Capture the cell that displays the provided text and extract its (x, y) central coordinate. 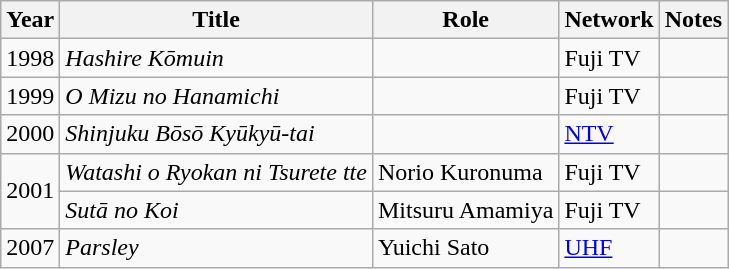
Year (30, 20)
Network (609, 20)
1999 (30, 96)
Mitsuru Amamiya (465, 210)
Yuichi Sato (465, 248)
UHF (609, 248)
Parsley (216, 248)
Role (465, 20)
NTV (609, 134)
Hashire Kōmuin (216, 58)
Sutā no Koi (216, 210)
Notes (693, 20)
Shinjuku Bōsō Kyūkyū-tai (216, 134)
2000 (30, 134)
Watashi o Ryokan ni Tsurete tte (216, 172)
1998 (30, 58)
O Mizu no Hanamichi (216, 96)
2001 (30, 191)
2007 (30, 248)
Norio Kuronuma (465, 172)
Title (216, 20)
